Capture the cell that displays the provided text and extract its [x, y] central coordinate. 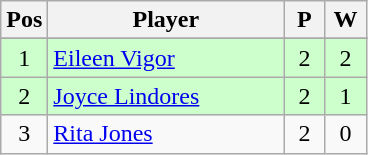
Eileen Vigor [166, 58]
Player [166, 20]
P [304, 20]
W [346, 20]
3 [24, 134]
0 [346, 134]
Joyce Lindores [166, 96]
Pos [24, 20]
Rita Jones [166, 134]
